Return (x, y) of the center of cell containing provided text 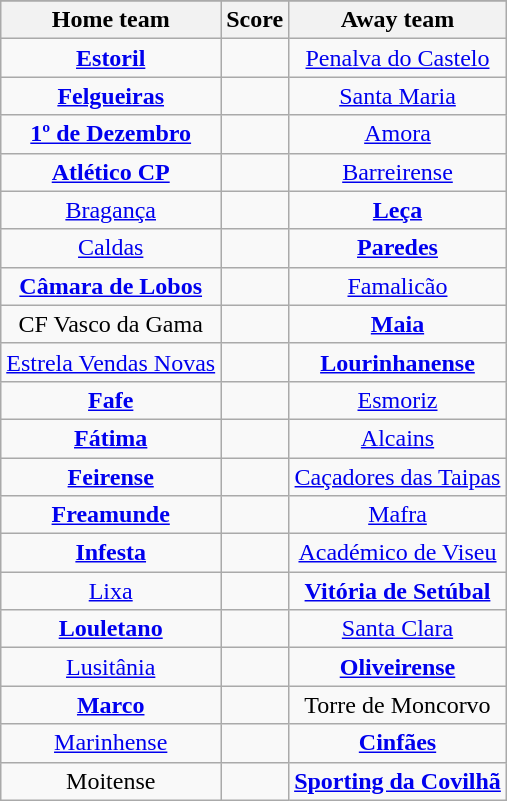
1º de Dezembro (111, 134)
Fátima (111, 438)
Score (255, 20)
Oliveirense (398, 667)
Amora (398, 134)
Marco (111, 705)
Bragança (111, 210)
Vitória de Setúbal (398, 591)
Barreirense (398, 172)
Feirense (111, 477)
Santa Clara (398, 629)
Louletano (111, 629)
Lixa (111, 591)
Caldas (111, 248)
Moitense (111, 781)
Mafra (398, 515)
Caçadores das Taipas (398, 477)
Fafe (111, 400)
Paredes (398, 248)
Away team (398, 20)
Infesta (111, 553)
Alcains (398, 438)
Académico de Viseu (398, 553)
Famalicão (398, 286)
Santa Maria (398, 96)
Freamunde (111, 515)
Home team (111, 20)
Cinfães (398, 743)
Leça (398, 210)
Estoril (111, 58)
Esmoriz (398, 400)
Marinhense (111, 743)
Penalva do Castelo (398, 58)
Câmara de Lobos (111, 286)
Lourinhanense (398, 362)
Felgueiras (111, 96)
Sporting da Covilhã (398, 781)
Lusitânia (111, 667)
Maia (398, 324)
Estrela Vendas Novas (111, 362)
Torre de Moncorvo (398, 705)
Atlético CP (111, 172)
CF Vasco da Gama (111, 324)
